Determine the (x, y) coordinate at the center of the cell enclosing the given text.  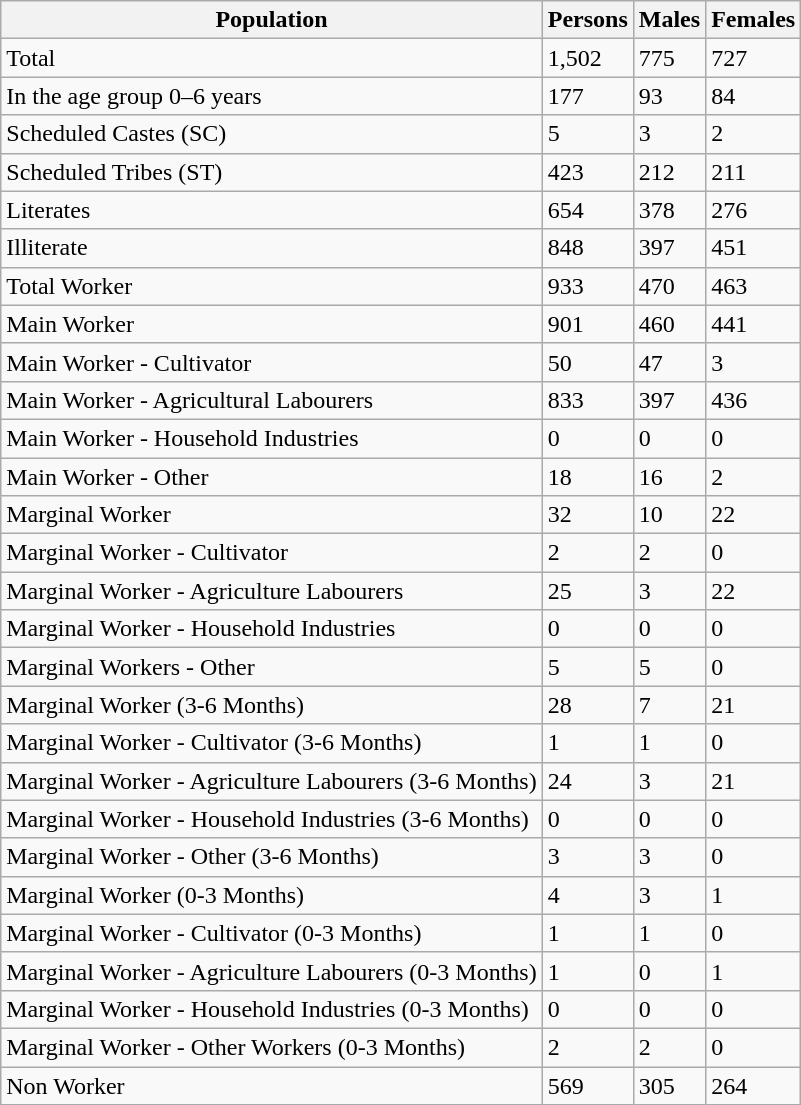
Main Worker - Other (272, 477)
Marginal Worker - Cultivator (0-3 Months) (272, 933)
Marginal Worker (0-3 Months) (272, 895)
32 (588, 515)
Marginal Worker - Agriculture Labourers (0-3 Months) (272, 971)
727 (754, 58)
Population (272, 20)
84 (754, 96)
Main Worker - Cultivator (272, 362)
211 (754, 172)
Marginal Worker - Cultivator (272, 553)
378 (669, 210)
In the age group 0–6 years (272, 96)
Marginal Worker (272, 515)
Marginal Workers - Other (272, 667)
654 (588, 210)
423 (588, 172)
Scheduled Castes (SC) (272, 134)
28 (588, 705)
10 (669, 515)
Persons (588, 20)
470 (669, 286)
569 (588, 1085)
18 (588, 477)
47 (669, 362)
833 (588, 400)
24 (588, 781)
212 (669, 172)
Marginal Worker - Agriculture Labourers (3-6 Months) (272, 781)
Literates (272, 210)
4 (588, 895)
Marginal Worker - Other (3-6 Months) (272, 857)
Marginal Worker - Cultivator (3-6 Months) (272, 743)
441 (754, 324)
Main Worker - Household Industries (272, 438)
93 (669, 96)
Non Worker (272, 1085)
264 (754, 1085)
Marginal Worker - Other Workers (0-3 Months) (272, 1047)
451 (754, 248)
436 (754, 400)
Marginal Worker - Household Industries (0-3 Months) (272, 1009)
177 (588, 96)
Marginal Worker - Household Industries (272, 629)
Marginal Worker - Agriculture Labourers (272, 591)
Total (272, 58)
Marginal Worker - Household Industries (3-6 Months) (272, 819)
933 (588, 286)
Main Worker (272, 324)
Females (754, 20)
7 (669, 705)
Illiterate (272, 248)
463 (754, 286)
1,502 (588, 58)
Males (669, 20)
901 (588, 324)
775 (669, 58)
276 (754, 210)
16 (669, 477)
848 (588, 248)
Main Worker - Agricultural Labourers (272, 400)
Total Worker (272, 286)
50 (588, 362)
305 (669, 1085)
Scheduled Tribes (ST) (272, 172)
460 (669, 324)
25 (588, 591)
Marginal Worker (3-6 Months) (272, 705)
